Return (x, y) of the center of cell containing provided text 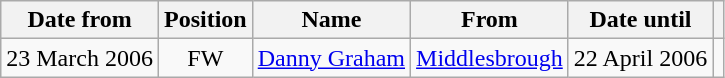
FW (205, 58)
23 March 2006 (80, 58)
Danny Graham (331, 58)
Date from (80, 20)
Position (205, 20)
22 April 2006 (640, 58)
Name (331, 20)
Middlesbrough (490, 58)
From (490, 20)
Date until (640, 20)
